Extract the (X, Y) coordinate from the center of the cell holding the provided text.  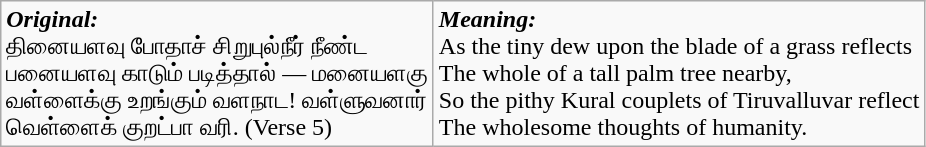
Original:தினையளவு போதாச் சிறுபுல்நீர் நீண்டபனையளவு காடும் படித்தால் — மனையளகுவள்ளைக்கு உறங்கும் வளநாட! வள்ளுவனார்வெள்ளைக் குறட்பா வரி. (Verse 5) (218, 74)
